Return [X, Y] of the center of cell containing provided text 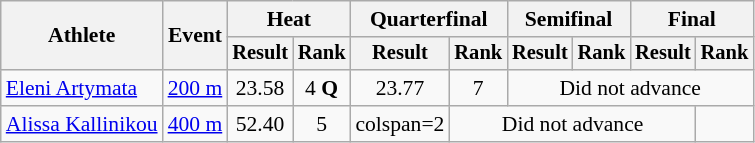
400 m [196, 124]
Quarterfinal [428, 19]
Eleni Artymata [82, 88]
colspan=2 [400, 124]
23.58 [260, 88]
52.40 [260, 124]
4 Q [322, 88]
23.77 [400, 88]
7 [478, 88]
5 [322, 124]
Alissa Kallinikou [82, 124]
Heat [288, 19]
Semifinal [568, 19]
Final [692, 19]
Athlete [82, 36]
200 m [196, 88]
Event [196, 36]
